Extract the (X, Y) coordinate from the center of the cell holding the provided text.  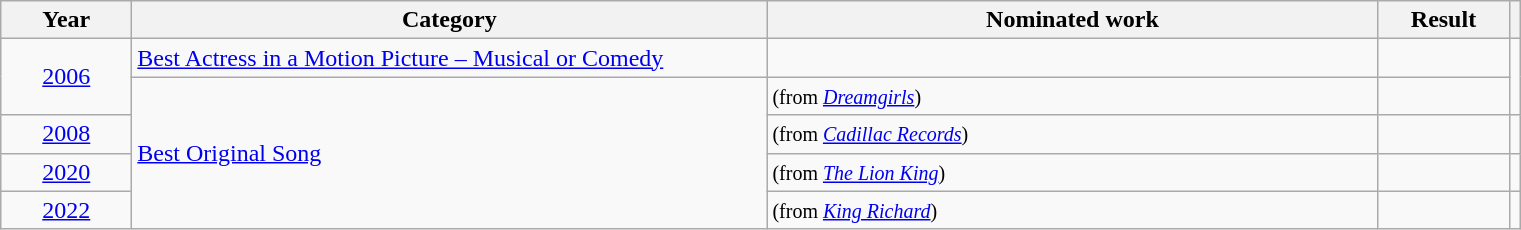
Best Original Song (450, 153)
Result (1444, 20)
2008 (66, 134)
2022 (66, 210)
Best Actress in a Motion Picture – Musical or Comedy (450, 58)
(from King Richard) (1072, 210)
(from Cadillac Records) (1072, 134)
(from The Lion King) (1072, 172)
2006 (66, 77)
(from Dreamgirls) (1072, 96)
Year (66, 20)
2020 (66, 172)
Category (450, 20)
Nominated work (1072, 20)
